Detect which cell encompasses the target text, then output its [x, y] center coordinate. 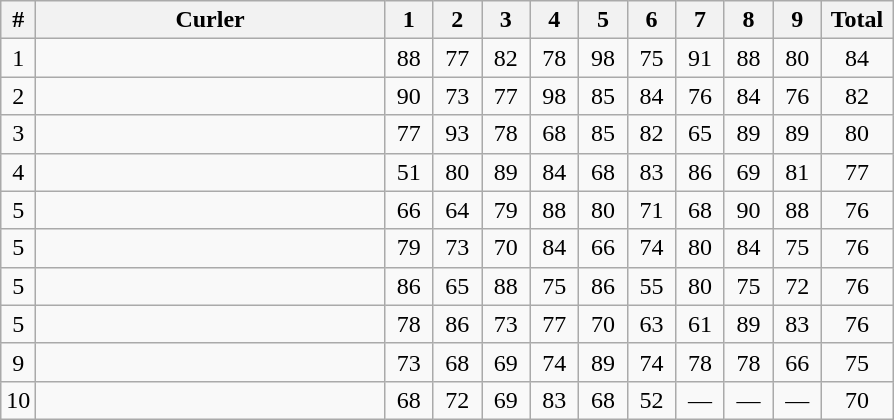
81 [798, 172]
64 [458, 210]
63 [652, 324]
6 [652, 20]
7 [700, 20]
91 [700, 58]
71 [652, 210]
# [18, 20]
93 [458, 134]
Curler [210, 20]
Total [856, 20]
61 [700, 324]
51 [408, 172]
8 [748, 20]
10 [18, 400]
52 [652, 400]
55 [652, 286]
